Search for the cell housing the specified text and yield its [X, Y] center coordinate. 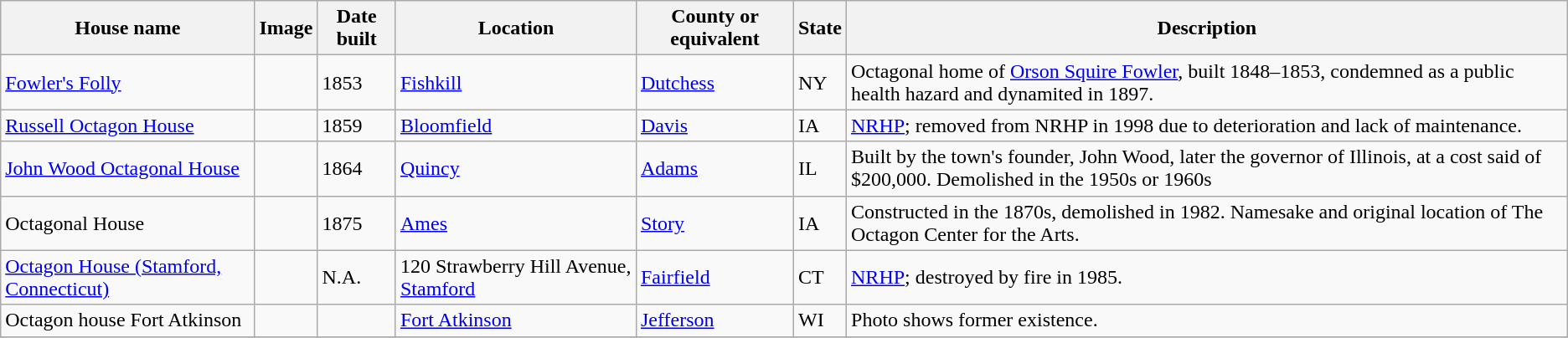
Story [714, 223]
120 Strawberry Hill Avenue, Stamford [516, 278]
CT [819, 278]
1864 [357, 169]
Ames [516, 223]
Location [516, 28]
Octagonal House [127, 223]
Russell Octagon House [127, 125]
1853 [357, 82]
Jefferson [714, 320]
Photo shows former existence. [1208, 320]
1859 [357, 125]
Adams [714, 169]
Built by the town's founder, John Wood, later the governor of Illinois, at a cost said of $200,000. Demolished in the 1950s or 1960s [1208, 169]
WI [819, 320]
John Wood Octagonal House [127, 169]
Image [286, 28]
Octagon House (Stamford, Connecticut) [127, 278]
State [819, 28]
NRHP; removed from NRHP in 1998 due to deterioration and lack of maintenance. [1208, 125]
House name [127, 28]
Date built [357, 28]
Fort Atkinson [516, 320]
Description [1208, 28]
NRHP; destroyed by fire in 1985. [1208, 278]
Octagonal home of Orson Squire Fowler, built 1848–1853, condemned as a public health hazard and dynamited in 1897. [1208, 82]
Davis [714, 125]
N.A. [357, 278]
Dutchess [714, 82]
Octagon house Fort Atkinson [127, 320]
Fairfield [714, 278]
IL [819, 169]
Quincy [516, 169]
Constructed in the 1870s, demolished in 1982. Namesake and original location of The Octagon Center for the Arts. [1208, 223]
County or equivalent [714, 28]
NY [819, 82]
Bloomfield [516, 125]
1875 [357, 223]
Fishkill [516, 82]
Fowler's Folly [127, 82]
